Pinpoint the cell where the given text exists, returning its (X, Y) midpoint coordinate. 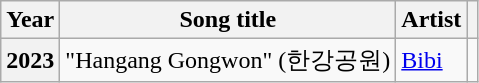
Artist (432, 20)
Bibi (432, 60)
Song title (228, 20)
2023 (30, 60)
"Hangang Gongwon" (한강공원) (228, 60)
Year (30, 20)
